Output the [x, y] coordinate of the center of the cell containing the given text.  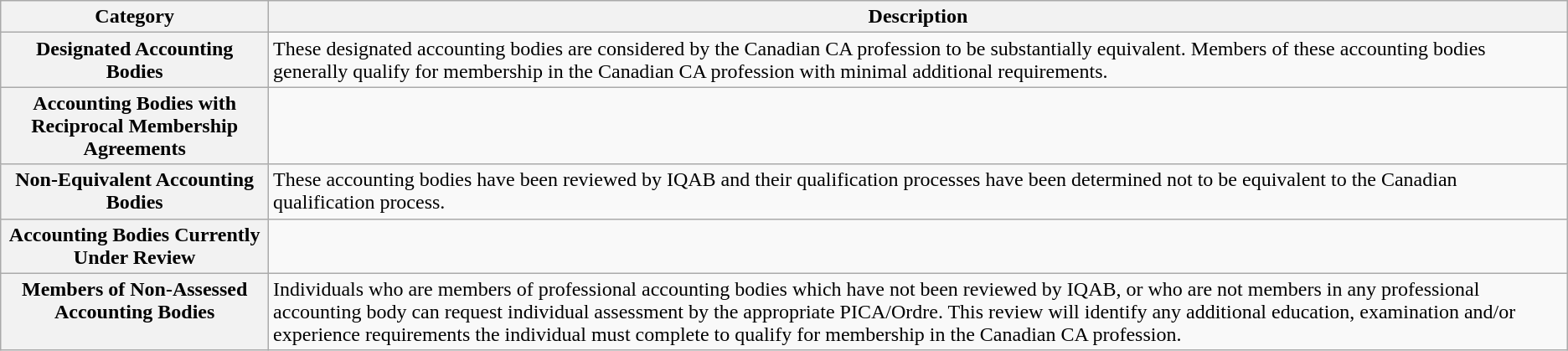
Accounting Bodies Currently Under Review [135, 246]
Description [918, 17]
Category [135, 17]
Non-Equivalent Accounting Bodies [135, 191]
Members of Non-Assessed Accounting Bodies [135, 312]
Designated Accounting Bodies [135, 60]
Accounting Bodies with Reciprocal Membership Agreements [135, 126]
